Extract the [X, Y] coordinate from the center of the cell holding the provided text.  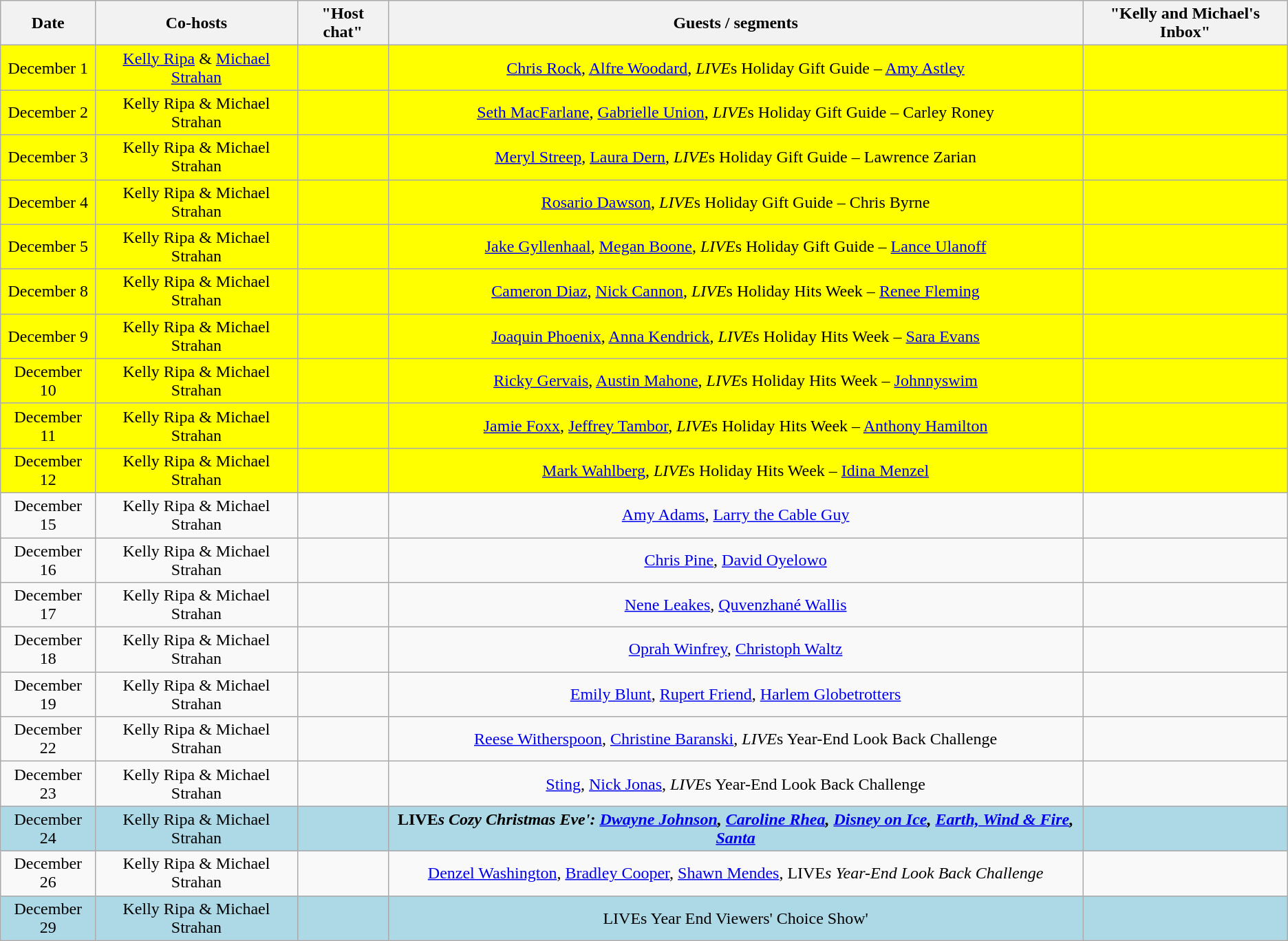
December 15 [48, 515]
Jake Gyllenhaal, Megan Boone, LIVEs Holiday Gift Guide – Lance Ulanoff [735, 246]
December 19 [48, 695]
December 12 [48, 470]
Amy Adams, Larry the Cable Guy [735, 515]
December 3 [48, 157]
December 5 [48, 246]
Co-hosts [197, 23]
LIVEs Year End Viewers' Choice Show' [735, 918]
December 10 [48, 381]
December 22 [48, 739]
Rosario Dawson, LIVEs Holiday Gift Guide – Chris Byrne [735, 202]
Joaquin Phoenix, Anna Kendrick, LIVEs Holiday Hits Week – Sara Evans [735, 336]
Chris Pine, David Oyelowo [735, 560]
December 9 [48, 336]
Seth MacFarlane, Gabrielle Union, LIVEs Holiday Gift Guide – Carley Roney [735, 113]
December 29 [48, 918]
December 24 [48, 828]
Jamie Foxx, Jeffrey Tambor, LIVEs Holiday Hits Week – Anthony Hamilton [735, 425]
Chris Rock, Alfre Woodard, LIVEs Holiday Gift Guide – Amy Astley [735, 67]
"Kelly and Michael's Inbox" [1185, 23]
Ricky Gervais, Austin Mahone, LIVEs Holiday Hits Week – Johnnyswim [735, 381]
Date [48, 23]
"Host chat" [343, 23]
December 17 [48, 605]
Cameron Diaz, Nick Cannon, LIVEs Holiday Hits Week – Renee Fleming [735, 292]
December 23 [48, 784]
December 2 [48, 113]
December 16 [48, 560]
December 26 [48, 874]
December 4 [48, 202]
Emily Blunt, Rupert Friend, Harlem Globetrotters [735, 695]
Guests / segments [735, 23]
Reese Witherspoon, Christine Baranski, LIVEs Year-End Look Back Challenge [735, 739]
Meryl Streep, Laura Dern, LIVEs Holiday Gift Guide – Lawrence Zarian [735, 157]
December 18 [48, 649]
Nene Leakes, Quvenzhané Wallis [735, 605]
Mark Wahlberg, LIVEs Holiday Hits Week – Idina Menzel [735, 470]
Sting, Nick Jonas, LIVEs Year-End Look Back Challenge [735, 784]
LIVEs Cozy Christmas Eve': Dwayne Johnson, Caroline Rhea, Disney on Ice, Earth, Wind & Fire, Santa [735, 828]
December 1 [48, 67]
Oprah Winfrey, Christoph Waltz [735, 649]
December 11 [48, 425]
December 8 [48, 292]
Denzel Washington, Bradley Cooper, Shawn Mendes, LIVEs Year-End Look Back Challenge [735, 874]
